Pinpoint the cell where the given text exists, returning its [x, y] midpoint coordinate. 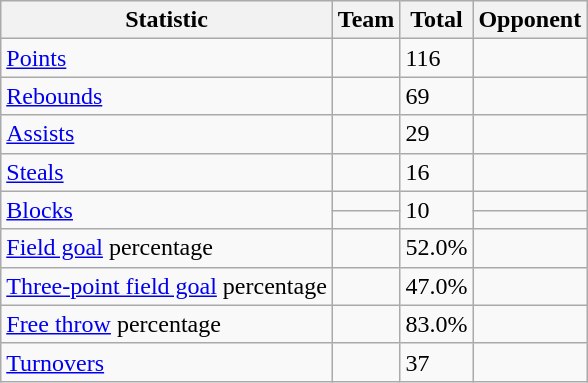
Blocks [167, 210]
47.0% [436, 286]
Statistic [167, 20]
Assists [167, 134]
69 [436, 96]
Field goal percentage [167, 248]
Rebounds [167, 96]
Steals [167, 172]
Turnovers [167, 362]
37 [436, 362]
Total [436, 20]
29 [436, 134]
16 [436, 172]
10 [436, 210]
Team [366, 20]
52.0% [436, 248]
83.0% [436, 324]
Free throw percentage [167, 324]
Points [167, 58]
116 [436, 58]
Opponent [530, 20]
Three-point field goal percentage [167, 286]
